For the text-containing cell, return its midpoint in [x, y] coordinate format. 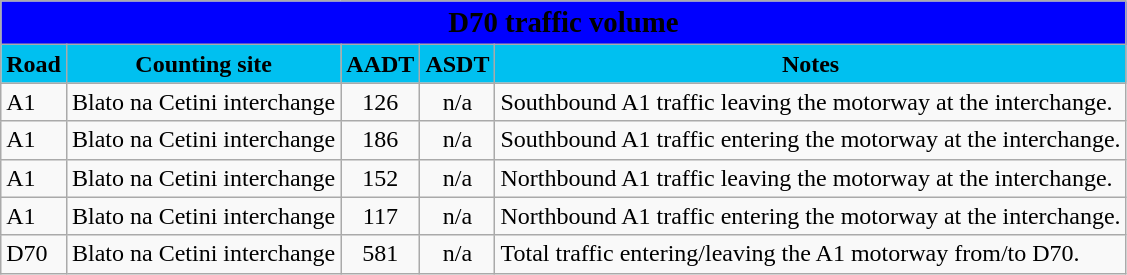
D70 [34, 254]
D70 traffic volume [564, 23]
Northbound A1 traffic leaving the motorway at the interchange. [810, 178]
Southbound A1 traffic leaving the motorway at the interchange. [810, 102]
ASDT [458, 64]
Southbound A1 traffic entering the motorway at the interchange. [810, 140]
152 [380, 178]
Counting site [203, 64]
Notes [810, 64]
126 [380, 102]
117 [380, 216]
Total traffic entering/leaving the A1 motorway from/to D70. [810, 254]
186 [380, 140]
Road [34, 64]
AADT [380, 64]
581 [380, 254]
Northbound A1 traffic entering the motorway at the interchange. [810, 216]
